Search for the cell housing the specified text and yield its [X, Y] center coordinate. 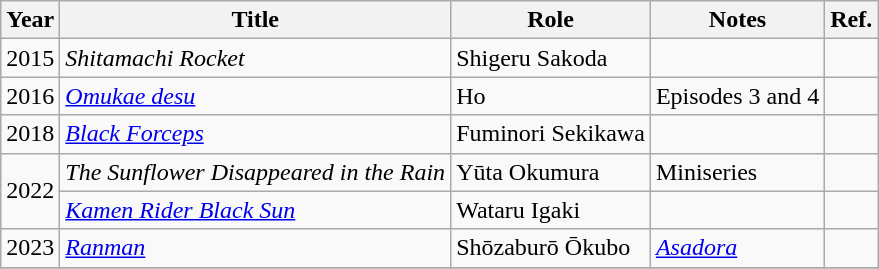
Shitamachi Rocket [256, 58]
Ho [551, 96]
2022 [30, 191]
Episodes 3 and 4 [737, 96]
Shigeru Sakoda [551, 58]
Wataru Igaki [551, 210]
Black Forceps [256, 134]
2015 [30, 58]
Notes [737, 20]
Fuminori Sekikawa [551, 134]
Ref. [852, 20]
Role [551, 20]
Omukae desu [256, 96]
2023 [30, 248]
Year [30, 20]
Asadora [737, 248]
2018 [30, 134]
Ranman [256, 248]
The Sunflower Disappeared in the Rain [256, 172]
2016 [30, 96]
Shōzaburō Ōkubo [551, 248]
Kamen Rider Black Sun [256, 210]
Title [256, 20]
Miniseries [737, 172]
Yūta Okumura [551, 172]
